Extract the (X, Y) coordinate from the center of the cell holding the provided text.  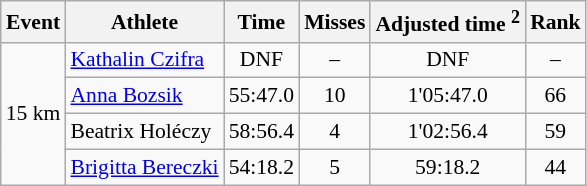
Beatrix Holéczy (144, 132)
10 (334, 96)
5 (334, 167)
Athlete (144, 22)
1'02:56.4 (448, 132)
59:18.2 (448, 167)
1'05:47.0 (448, 96)
54:18.2 (262, 167)
Time (262, 22)
4 (334, 132)
55:47.0 (262, 96)
Kathalin Czifra (144, 60)
Brigitta Bereczki (144, 167)
Misses (334, 22)
66 (556, 96)
58:56.4 (262, 132)
Anna Bozsik (144, 96)
59 (556, 132)
44 (556, 167)
15 km (34, 113)
Rank (556, 22)
Event (34, 22)
Adjusted time 2 (448, 22)
